Determine the [X, Y] coordinate at the center of the cell enclosing the given text.  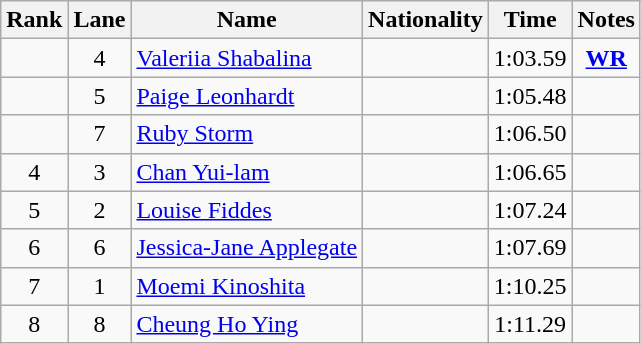
1:11.29 [530, 324]
Paige Leonhardt [247, 96]
Moemi Kinoshita [247, 286]
Name [247, 20]
Jessica-Jane Applegate [247, 248]
1:07.69 [530, 248]
Cheung Ho Ying [247, 324]
Louise Fiddes [247, 210]
Time [530, 20]
2 [100, 210]
Chan Yui-lam [247, 172]
Nationality [426, 20]
1:10.25 [530, 286]
1 [100, 286]
3 [100, 172]
Lane [100, 20]
WR [606, 58]
Ruby Storm [247, 134]
Valeriia Shabalina [247, 58]
1:06.50 [530, 134]
Rank [34, 20]
1:03.59 [530, 58]
Notes [606, 20]
1:07.24 [530, 210]
1:06.65 [530, 172]
1:05.48 [530, 96]
